Detect which cell encompasses the target text, then output its (x, y) center coordinate. 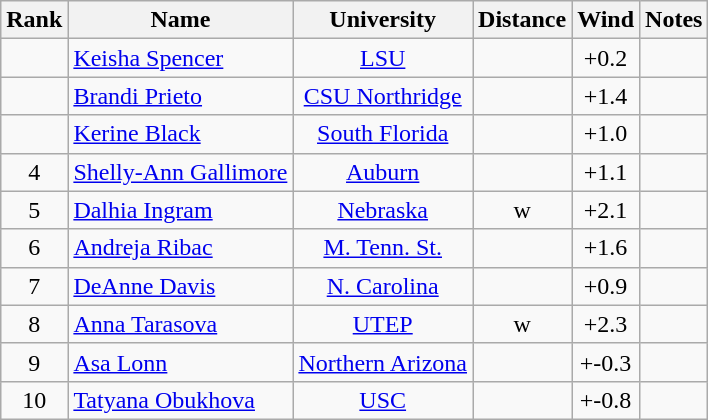
Anna Tarasova (180, 324)
Nebraska (383, 210)
South Florida (383, 134)
9 (34, 362)
+1.0 (606, 134)
+1.4 (606, 96)
Tatyana Obukhova (180, 400)
4 (34, 172)
UTEP (383, 324)
10 (34, 400)
+2.3 (606, 324)
+0.9 (606, 286)
6 (34, 248)
DeAnne Davis (180, 286)
+2.1 (606, 210)
LSU (383, 58)
8 (34, 324)
Northern Arizona (383, 362)
Wind (606, 20)
+1.1 (606, 172)
Auburn (383, 172)
M. Tenn. St. (383, 248)
+0.2 (606, 58)
Name (180, 20)
+-0.8 (606, 400)
Andreja Ribac (180, 248)
Asa Lonn (180, 362)
5 (34, 210)
Keisha Spencer (180, 58)
Dalhia Ingram (180, 210)
CSU Northridge (383, 96)
+1.6 (606, 248)
Kerine Black (180, 134)
+-0.3 (606, 362)
Shelly-Ann Gallimore (180, 172)
Brandi Prieto (180, 96)
Distance (522, 20)
Rank (34, 20)
USC (383, 400)
Notes (674, 20)
7 (34, 286)
University (383, 20)
N. Carolina (383, 286)
